For the text-containing cell, return its midpoint in (x, y) coordinate format. 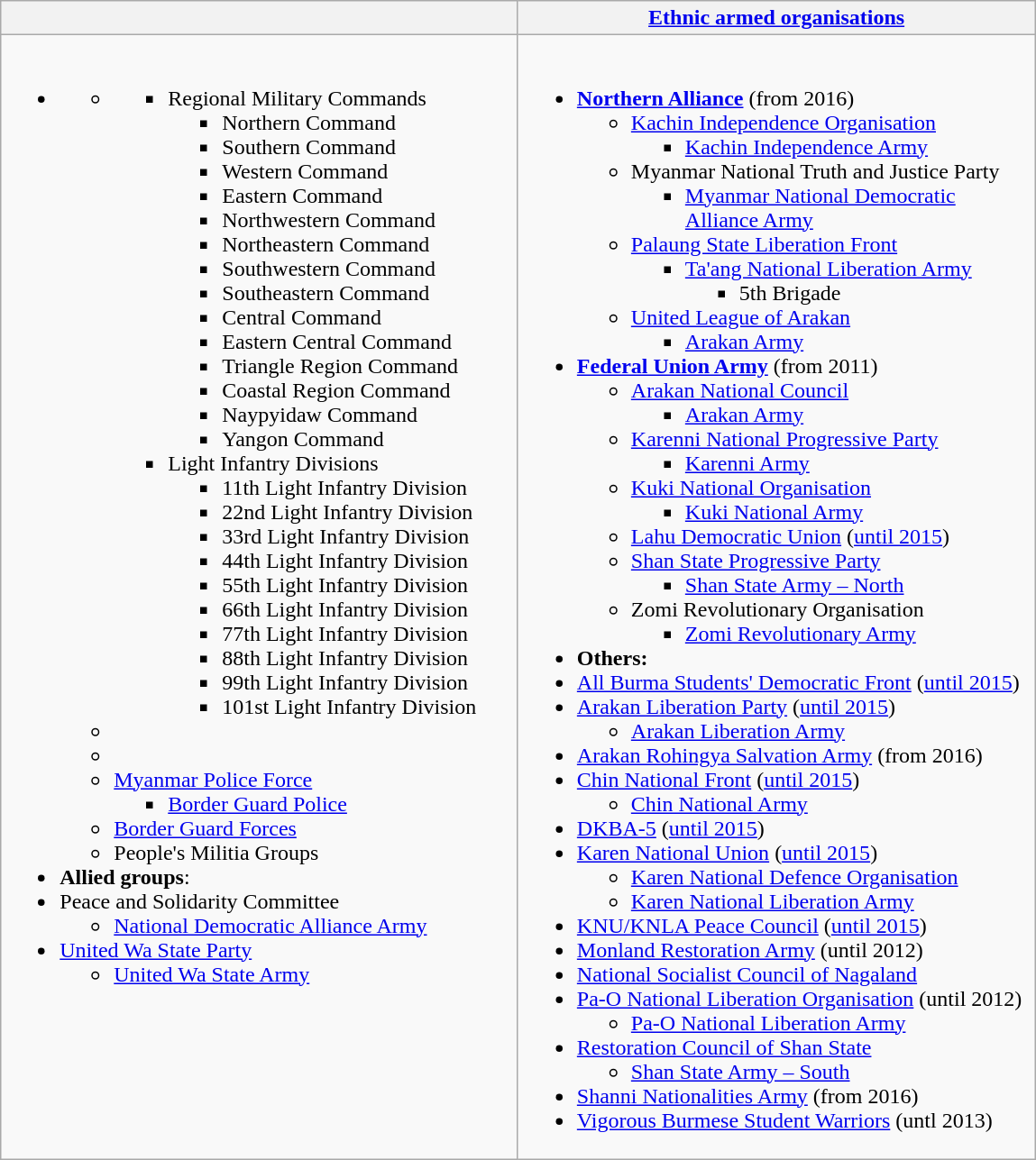
Ethnic armed organisations (776, 18)
